Search for the cell housing the specified text and yield its [X, Y] center coordinate. 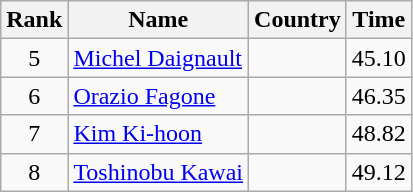
Time [378, 20]
46.35 [378, 96]
Orazio Fagone [158, 96]
Michel Daignault [158, 58]
Toshinobu Kawai [158, 172]
8 [34, 172]
6 [34, 96]
Rank [34, 20]
Country [298, 20]
48.82 [378, 134]
Name [158, 20]
49.12 [378, 172]
Kim Ki-hoon [158, 134]
45.10 [378, 58]
5 [34, 58]
7 [34, 134]
